Return [x, y] of the center of cell containing provided text 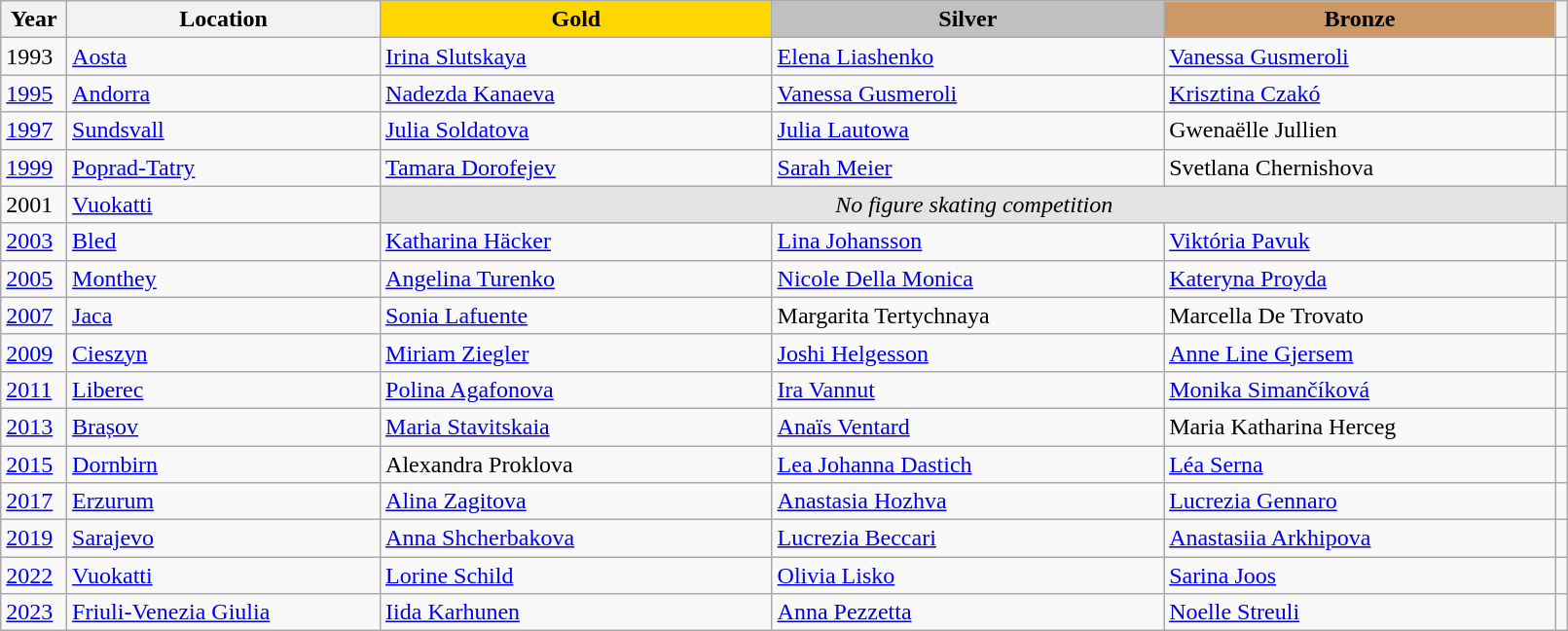
Anne Line Gjersem [1361, 353]
1999 [34, 167]
2013 [34, 427]
Liberec [224, 390]
Tamara Dorofejev [576, 167]
2001 [34, 204]
Erzurum [224, 501]
Sonia Lafuente [576, 315]
Lorine Schild [576, 575]
Miriam Ziegler [576, 353]
Svetlana Chernishova [1361, 167]
Léa Serna [1361, 464]
Monthey [224, 278]
Aosta [224, 56]
Elena Liashenko [967, 56]
2022 [34, 575]
Location [224, 19]
Sarina Joos [1361, 575]
1995 [34, 93]
Viktória Pavuk [1361, 241]
Lucrezia Gennaro [1361, 501]
Iida Karhunen [576, 612]
Gold [576, 19]
Sarajevo [224, 538]
Ira Vannut [967, 390]
Irina Slutskaya [576, 56]
Olivia Lisko [967, 575]
Sarah Meier [967, 167]
Brașov [224, 427]
2015 [34, 464]
2009 [34, 353]
Anastasia Hozhva [967, 501]
Bronze [1361, 19]
Polina Agafonova [576, 390]
Lea Johanna Dastich [967, 464]
2017 [34, 501]
2023 [34, 612]
Anastasiia Arkhipova [1361, 538]
Friuli-Venezia Giulia [224, 612]
Gwenaëlle Jullien [1361, 130]
Lina Johansson [967, 241]
Margarita Tertychnaya [967, 315]
Kateryna Proyda [1361, 278]
Joshi Helgesson [967, 353]
Alexandra Proklova [576, 464]
Monika Simančíková [1361, 390]
Marcella De Trovato [1361, 315]
Alina Zagitova [576, 501]
Angelina Turenko [576, 278]
Julia Soldatova [576, 130]
Anaïs Ventard [967, 427]
Silver [967, 19]
2019 [34, 538]
Lucrezia Beccari [967, 538]
Bled [224, 241]
Nadezda Kanaeva [576, 93]
Krisztina Czakó [1361, 93]
Julia Lautowa [967, 130]
Maria Katharina Herceg [1361, 427]
1993 [34, 56]
Nicole Della Monica [967, 278]
Cieszyn [224, 353]
2003 [34, 241]
No figure skating competition [974, 204]
Katharina Häcker [576, 241]
Noelle Streuli [1361, 612]
Poprad-Tatry [224, 167]
2011 [34, 390]
Year [34, 19]
Sundsvall [224, 130]
Andorra [224, 93]
Anna Shcherbakova [576, 538]
Maria Stavitskaia [576, 427]
2005 [34, 278]
Jaca [224, 315]
Dornbirn [224, 464]
2007 [34, 315]
Anna Pezzetta [967, 612]
1997 [34, 130]
